From the cell containing the given text, extract its center point as [x, y] coordinate. 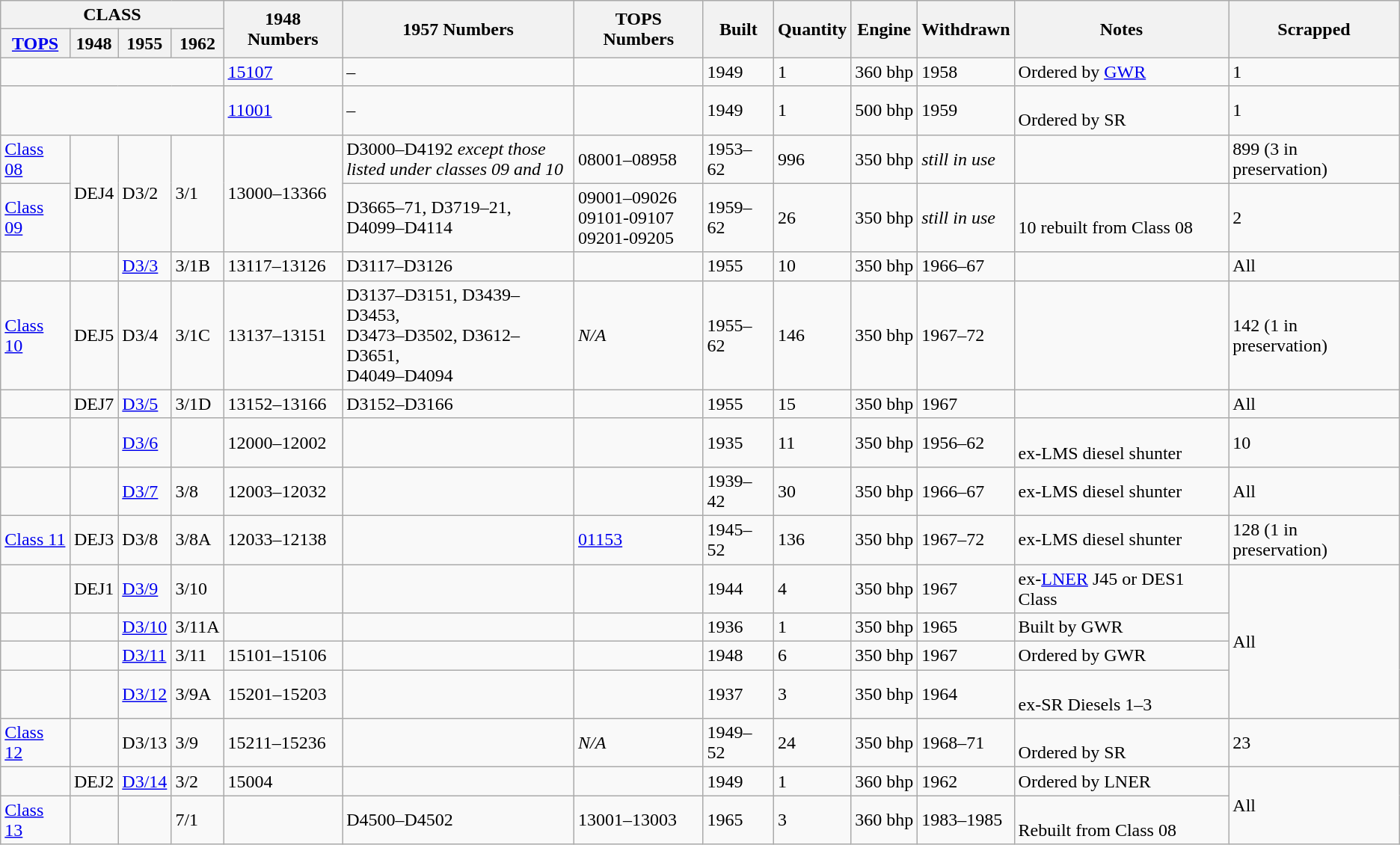
3/1B [197, 266]
1959 [966, 111]
D3000–D4192 except thoselisted under classes 09 and 10 [458, 159]
15004 [283, 781]
996 [812, 159]
D3/6 [145, 443]
Ordered by LNER [1122, 781]
1958 [966, 72]
146 [812, 335]
Engine [884, 29]
D3/3 [145, 266]
Class 13 [36, 820]
3/11 [197, 656]
D3/12 [145, 694]
15201–15203 [283, 694]
3/10 [197, 588]
3/11A [197, 627]
1936 [739, 627]
08001–08958 [639, 159]
Quantity [812, 29]
DEJ4 [93, 193]
D3/4 [145, 335]
Built [739, 29]
13001–13003 [639, 820]
10 rebuilt from Class 08 [1122, 218]
3/2 [197, 781]
D3117–D3126 [458, 266]
7/1 [197, 820]
12003–12032 [283, 491]
DEJ2 [93, 781]
15101–15106 [283, 656]
Class 10 [36, 335]
Class 12 [36, 743]
D4500–D4502 [458, 820]
Rebuilt from Class 08 [1122, 820]
D3/10 [145, 627]
Class 09 [36, 218]
DEJ3 [93, 540]
01153 [639, 540]
3/8 [197, 491]
1959–62 [739, 218]
500 bhp [884, 111]
4 [812, 588]
1949–52 [739, 743]
24 [812, 743]
D3/5 [145, 404]
128 (1 in preservation) [1314, 540]
15 [812, 404]
TOPS [36, 43]
Class 11 [36, 540]
23 [1314, 743]
30 [812, 491]
Withdrawn [966, 29]
DEJ5 [93, 335]
D3/9 [145, 588]
899 (3 in preservation) [1314, 159]
13000–13366 [283, 193]
1957 Numbers [458, 29]
1955–62 [739, 335]
D3665–71, D3719–21,D4099–D4114 [458, 218]
Scrapped [1314, 29]
D3/14 [145, 781]
DEJ1 [93, 588]
ex-LNER J45 or DES1 Class [1122, 588]
3/9 [197, 743]
6 [812, 656]
12000–12002 [283, 443]
1939–42 [739, 491]
1948 Numbers [283, 29]
15107 [283, 72]
ex-SR Diesels 1–3 [1122, 694]
D3152–D3166 [458, 404]
D3137–D3151, D3439–D3453,D3473–D3502, D3612–D3651,D4049–D4094 [458, 335]
D3/8 [145, 540]
CLASS [112, 15]
1983–1985 [966, 820]
09001–0902609101-0910709201-09205 [639, 218]
2 [1314, 218]
1937 [739, 694]
136 [812, 540]
D3/11 [145, 656]
D3/7 [145, 491]
1968–71 [966, 743]
1944 [739, 588]
D3/13 [145, 743]
13137–13151 [283, 335]
D3/2 [145, 193]
11001 [283, 111]
Notes [1122, 29]
3/1D [197, 404]
DEJ7 [93, 404]
13117–13126 [283, 266]
15211–15236 [283, 743]
1956–62 [966, 443]
3/9A [197, 694]
1935 [739, 443]
3/1 [197, 193]
12033–12138 [283, 540]
Class 08 [36, 159]
13152–13166 [283, 404]
11 [812, 443]
3/1C [197, 335]
26 [812, 218]
1953–62 [739, 159]
1964 [966, 694]
1945–52 [739, 540]
142 (1 in preservation) [1314, 335]
Built by GWR [1122, 627]
3/8A [197, 540]
TOPS Numbers [639, 29]
